Capture the cell that displays the provided text and extract its [x, y] central coordinate. 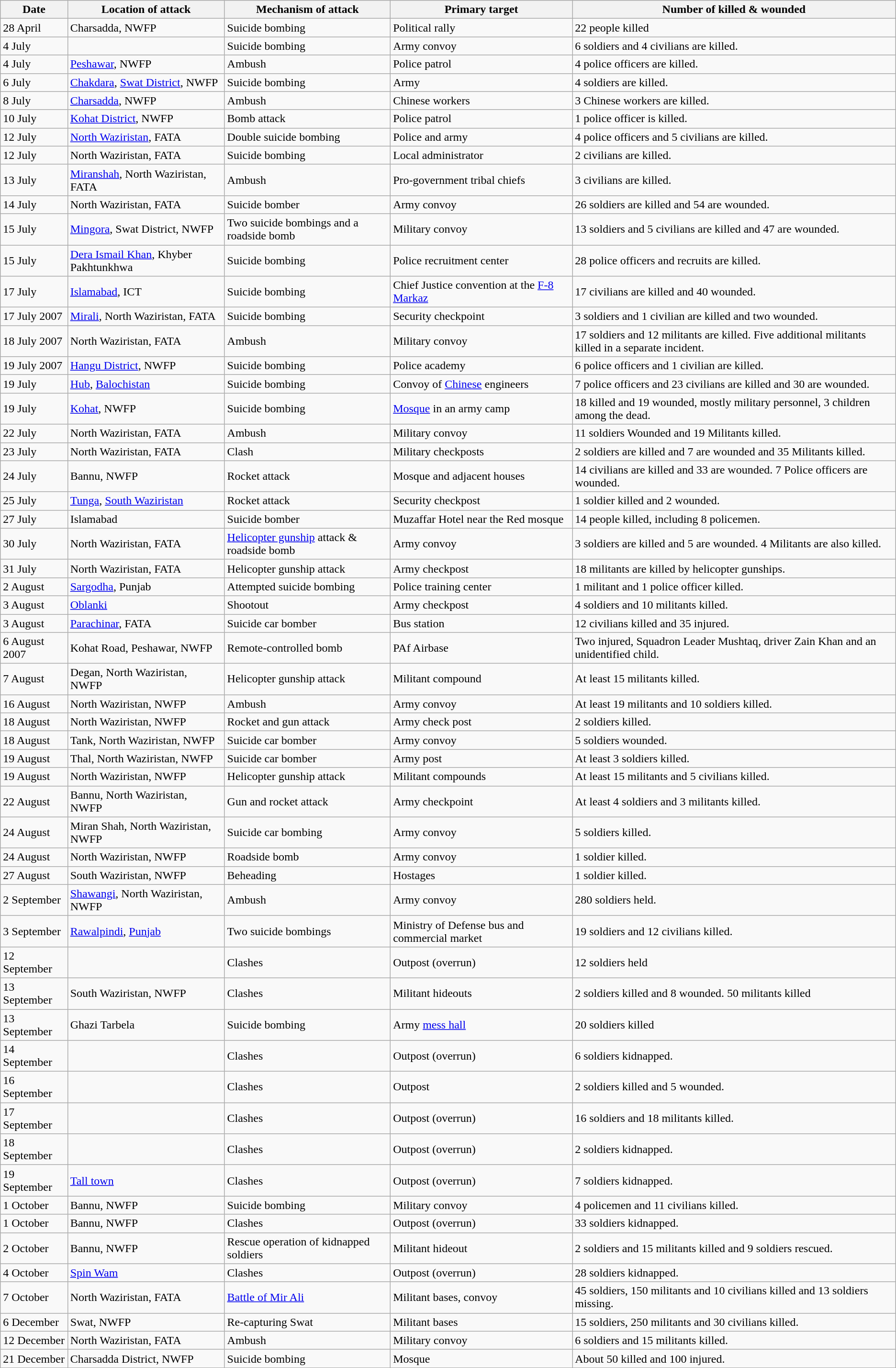
27 August [34, 875]
28 April [34, 28]
3 soldiers are killed and 5 are wounded. 4 Militants are also killed. [734, 544]
Two suicide bombings [307, 931]
Spin Wam [146, 1273]
16 August [34, 704]
6 July [34, 82]
4 soldiers are killed. [734, 82]
Police training center [482, 587]
2 soldiers killed and 8 wounded. 50 militants killed [734, 993]
Tank, North Waziristan, NWFP [146, 740]
31 July [34, 568]
Army mess hall [482, 1025]
22 August [34, 802]
Swat, NWFP [146, 1322]
3 Chinese workers are killed. [734, 101]
Suicide car bombing [307, 832]
Police academy [482, 366]
2 soldiers are killed and 7 are wounded and 35 Militants killed. [734, 452]
Tunga, South Waziristan [146, 501]
At least 19 militants and 10 soldiers killed. [734, 704]
3 soldiers and 1 civilian are killed and two wounded. [734, 317]
Parachinar, FATA [146, 623]
Thal, North Waziristan, NWFP [146, 758]
19 July 2007 [34, 366]
11 soldiers Wounded and 19 Militants killed. [734, 433]
2 soldiers killed and 5 wounded. [734, 1087]
30 July [34, 544]
2 soldiers kidnapped. [734, 1149]
23 July [34, 452]
13 July [34, 180]
2 September [34, 900]
Militant bases, convoy [482, 1298]
26 soldiers are killed and 54 are wounded. [734, 204]
Police and army [482, 137]
12 December [34, 1340]
6 soldiers kidnapped. [734, 1056]
Dera Ismail Khan, Khyber Pakhtunkhwa [146, 260]
280 soldiers held. [734, 900]
33 soldiers kidnapped. [734, 1223]
Ghazi Tarbela [146, 1025]
14 September [34, 1056]
Charsadda District, NWFP [146, 1358]
2 soldiers killed. [734, 722]
Location of attack [146, 10]
4 police officers are killed. [734, 64]
18 July 2007 [34, 341]
Primary target [482, 10]
Two injured, Squadron Leader Mushtaq, driver Zain Khan and an unidentified child. [734, 648]
Police recruitment center [482, 260]
7 August [34, 679]
6 soldiers and 15 militants killed. [734, 1340]
Re-capturing Swat [307, 1322]
Date [34, 10]
Islamabad [146, 519]
Mosque in an army camp [482, 409]
Kohat District, NWFP [146, 119]
Roadside bomb [307, 857]
24 July [34, 476]
Pro-government tribal chiefs [482, 180]
Militant hideouts [482, 993]
19 September [34, 1181]
Two suicide bombings and a roadside bomb [307, 229]
Army post [482, 758]
Chinese workers [482, 101]
Mosque [482, 1358]
Kohat, NWFP [146, 409]
10 July [34, 119]
6 August 2007 [34, 648]
28 soldiers kidnapped. [734, 1273]
Hub, Balochistan [146, 384]
Degan, North Waziristan, NWFP [146, 679]
Chakdara, Swat District, NWFP [146, 82]
5 soldiers killed. [734, 832]
2 October [34, 1248]
6 soldiers and 4 civilians are killed. [734, 46]
7 October [34, 1298]
PAf Airbase [482, 648]
Hostages [482, 875]
Muzaffar Hotel near the Red mosque [482, 519]
17 soldiers and 12 militants are killed. Five additional militants killed in a separate incident. [734, 341]
Political rally [482, 28]
Remote-controlled bomb [307, 648]
Mingora, Swat District, NWFP [146, 229]
7 soldiers kidnapped. [734, 1181]
Mechanism of attack [307, 10]
6 December [34, 1322]
Bus station [482, 623]
Military checkposts [482, 452]
22 July [34, 433]
20 soldiers killed [734, 1025]
17 July [34, 292]
Outpost [482, 1087]
5 soldiers wounded. [734, 740]
28 police officers and recruits are killed. [734, 260]
Mirali, North Waziristan, FATA [146, 317]
Bannu, North Waziristan, NWFP [146, 802]
Chief Justice convention at the F-8 Markaz [482, 292]
14 civilians are killed and 33 are wounded. 7 Police officers are wounded. [734, 476]
Clash [307, 452]
1 militant and 1 police officer killed. [734, 587]
Convoy of Chinese engineers [482, 384]
Army checkpoint [482, 802]
Ministry of Defense bus and commercial market [482, 931]
Security checkpost [482, 501]
Kohat Road, Peshawar, NWFP [146, 648]
18 militants are killed by helicopter gunships. [734, 568]
13 soldiers and 5 civilians are killed and 47 are wounded. [734, 229]
17 September [34, 1119]
Militant compound [482, 679]
At least 15 militants and 5 civilians killed. [734, 777]
Bomb attack [307, 119]
Rescue operation of kidnapped soldiers [307, 1248]
16 September [34, 1087]
12 soldiers held [734, 962]
2 August [34, 587]
Army check post [482, 722]
Attempted suicide bombing [307, 587]
12 September [34, 962]
Militant hideout [482, 1248]
3 civilians are killed. [734, 180]
17 civilians are killed and 40 wounded. [734, 292]
1 soldier killed and 2 wounded. [734, 501]
Oblanki [146, 605]
Peshawar, NWFP [146, 64]
17 July 2007 [34, 317]
8 July [34, 101]
Sargodha, Punjab [146, 587]
22 people killed [734, 28]
Gun and rocket attack [307, 802]
At least 3 soldiers killed. [734, 758]
Local administrator [482, 155]
Miranshah, North Waziristan, FATA [146, 180]
19 soldiers and 12 civilians killed. [734, 931]
4 policemen and 11 civilians killed. [734, 1205]
7 police officers and 23 civilians are killed and 30 are wounded. [734, 384]
At least 15 militants killed. [734, 679]
45 soldiers, 150 militants and 10 civilians killed and 13 soldiers missing. [734, 1298]
Battle of Mir Ali [307, 1298]
Double suicide bombing [307, 137]
4 soldiers and 10 militants killed. [734, 605]
6 police officers and 1 civilian are killed. [734, 366]
25 July [34, 501]
Shootout [307, 605]
3 September [34, 931]
2 civilians are killed. [734, 155]
Helicopter gunship attack & roadside bomb [307, 544]
Rawalpindi, Punjab [146, 931]
1 police officer is killed. [734, 119]
2 soldiers and 15 militants killed and 9 soldiers rescued. [734, 1248]
18 September [34, 1149]
14 July [34, 204]
At least 4 soldiers and 3 militants killed. [734, 802]
Security checkpoint [482, 317]
16 soldiers and 18 militants killed. [734, 1119]
Beheading [307, 875]
18 killed and 19 wounded, mostly military personnel, 3 children among the dead. [734, 409]
4 October [34, 1273]
Rocket and gun attack [307, 722]
21 December [34, 1358]
Militant bases [482, 1322]
About 50 killed and 100 injured. [734, 1358]
15 soldiers, 250 militants and 30 civilians killed. [734, 1322]
Mosque and adjacent houses [482, 476]
Militant compounds [482, 777]
Tall town [146, 1181]
4 police officers and 5 civilians are killed. [734, 137]
27 July [34, 519]
12 civilians killed and 35 injured. [734, 623]
Shawangi, North Waziristan, NWFP [146, 900]
Hangu District, NWFP [146, 366]
Miran Shah, North Waziristan, NWFP [146, 832]
14 people killed, including 8 policemen. [734, 519]
Army [482, 82]
Islamabad, ICT [146, 292]
Number of killed & wounded [734, 10]
